Output the (X, Y) coordinate of the center of the cell containing the given text.  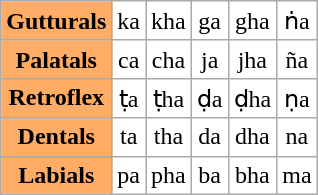
ca (129, 59)
ṇa (297, 98)
ba (210, 175)
gha (252, 21)
ma (297, 175)
Retroflex (56, 98)
Gutturals (56, 21)
na (297, 137)
ṭha (169, 98)
da (210, 137)
Labials (56, 175)
ga (210, 21)
ṭa (129, 98)
ña (297, 59)
kha (169, 21)
ka (129, 21)
dha (252, 137)
tha (169, 137)
ṅa (297, 21)
ḍha (252, 98)
ja (210, 59)
Dentals (56, 137)
bha (252, 175)
cha (169, 59)
jha (252, 59)
pha (169, 175)
pa (129, 175)
Palatals (56, 59)
ta (129, 137)
ḍa (210, 98)
